Pinpoint the cell where the given text exists, returning its (X, Y) midpoint coordinate. 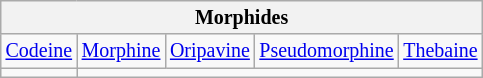
Codeine (39, 52)
Morphine (121, 52)
Pseudomorphine (327, 52)
Thebaine (440, 52)
Morphides (242, 18)
Oripavine (210, 52)
